Scan for the cell matching the given text and deliver its [X, Y] coordinate at center. 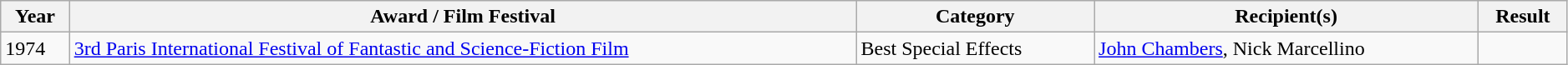
Recipient(s) [1286, 17]
1974 [35, 48]
3rd Paris International Festival of Fantastic and Science-Fiction Film [463, 48]
John Chambers, Nick Marcellino [1286, 48]
Year [35, 17]
Award / Film Festival [463, 17]
Category [976, 17]
Result [1524, 17]
Best Special Effects [976, 48]
